Locate the cell with the specified text and output its (X, Y) center coordinate. 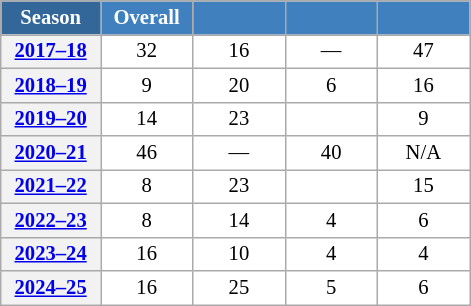
2022–23 (51, 220)
2018–19 (51, 85)
2017–18 (51, 51)
2019–20 (51, 119)
25 (239, 287)
20 (239, 85)
2021–22 (51, 186)
Overall (146, 17)
2024–25 (51, 287)
Season (51, 17)
47 (423, 51)
N/A (423, 153)
46 (146, 153)
10 (239, 254)
2020–21 (51, 153)
32 (146, 51)
2023–24 (51, 254)
5 (331, 287)
40 (331, 153)
15 (423, 186)
